Determine the (x, y) coordinate at the center of the cell enclosing the given text.  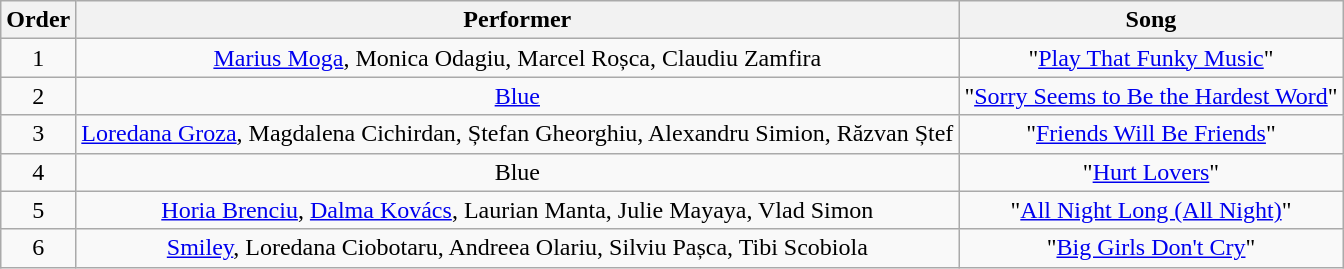
4 (38, 172)
6 (38, 248)
Order (38, 20)
Smiley, Loredana Ciobotaru, Andreea Olariu, Silviu Pașca, Tibi Scobiola (518, 248)
"Friends Will Be Friends" (1151, 134)
Song (1151, 20)
2 (38, 96)
Performer (518, 20)
3 (38, 134)
"All Night Long (All Night)" (1151, 210)
"Sorry Seems to Be the Hardest Word" (1151, 96)
Horia Brenciu, Dalma Kovács, Laurian Manta, Julie Mayaya, Vlad Simon (518, 210)
"Play That Funky Music" (1151, 58)
5 (38, 210)
Loredana Groza, Magdalena Cichirdan, Ștefan Gheorghiu, Alexandru Simion, Răzvan Ștef (518, 134)
Marius Moga, Monica Odagiu, Marcel Roșca, Claudiu Zamfira (518, 58)
1 (38, 58)
"Big Girls Don't Cry" (1151, 248)
"Hurt Lovers" (1151, 172)
